From the cell containing the given text, extract its center point as (x, y) coordinate. 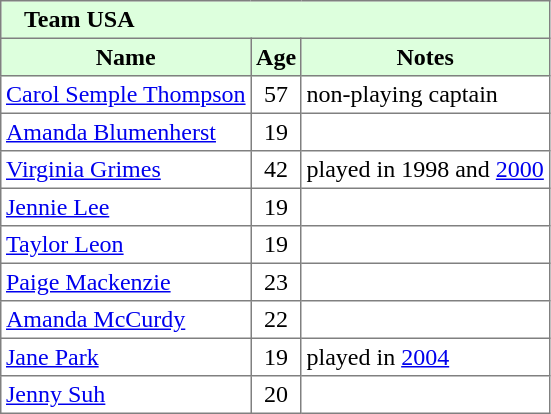
Age (276, 57)
22 (276, 320)
Jennie Lee (126, 207)
played in 2004 (425, 357)
non-playing captain (425, 95)
Amanda Blumenherst (126, 132)
played in 1998 and 2000 (425, 170)
Carol Semple Thompson (126, 95)
Jenny Suh (126, 395)
Notes (425, 57)
Paige Mackenzie (126, 282)
Jane Park (126, 357)
Virginia Grimes (126, 170)
Taylor Leon (126, 245)
23 (276, 282)
20 (276, 395)
57 (276, 95)
Amanda McCurdy (126, 320)
Team USA (275, 20)
Name (126, 57)
42 (276, 170)
